Determine the [x, y] coordinate at the center of the cell enclosing the given text.  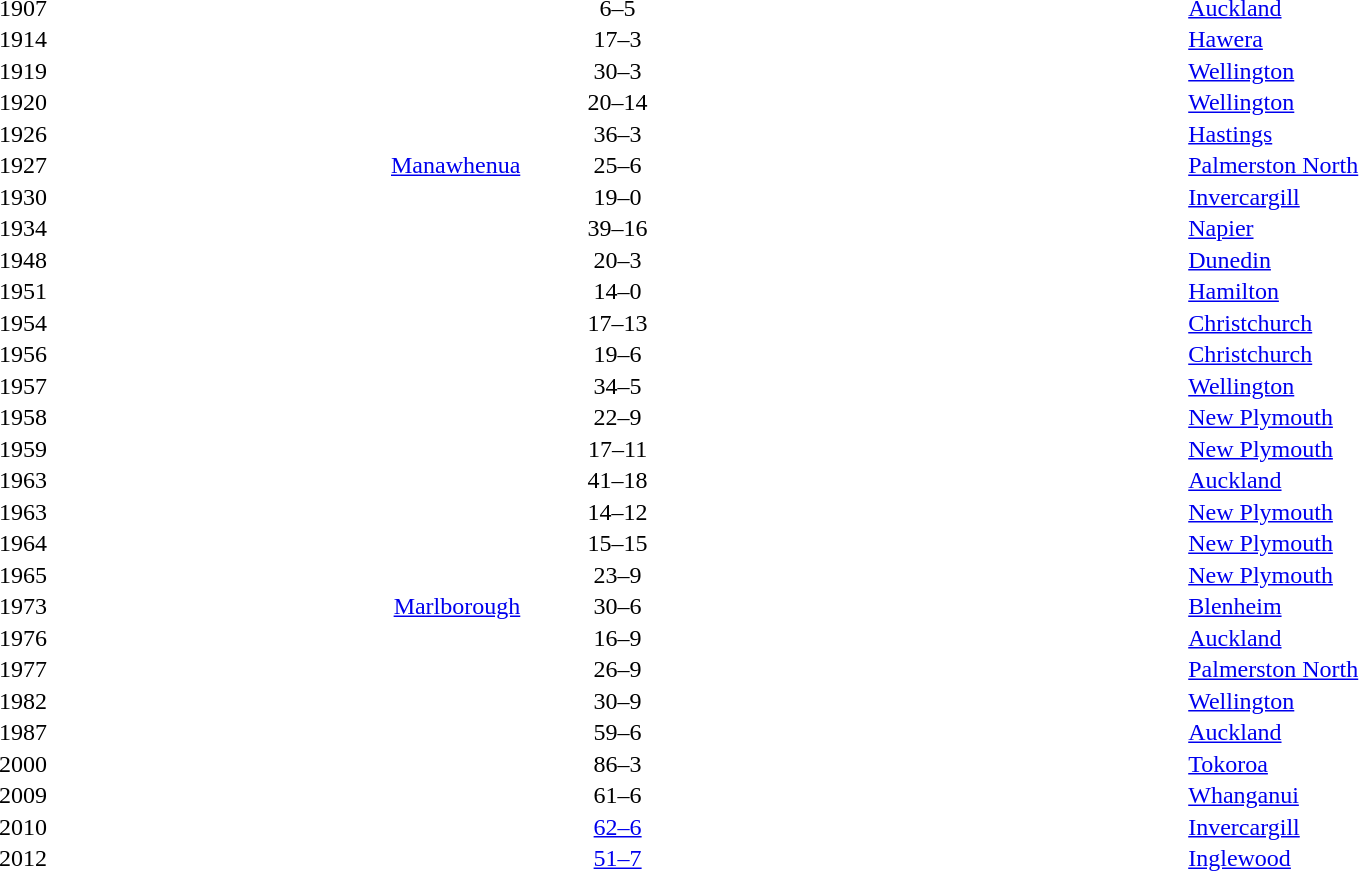
20–3 [618, 260]
20–14 [618, 103]
23–9 [618, 575]
39–16 [618, 229]
22–9 [618, 417]
19–0 [618, 197]
41–18 [618, 481]
14–0 [618, 291]
62–6 [618, 827]
17–13 [618, 323]
19–6 [618, 355]
59–6 [618, 733]
30–9 [618, 701]
16–9 [618, 638]
17–11 [618, 449]
30–3 [618, 71]
14–12 [618, 512]
86–3 [618, 764]
15–15 [618, 543]
17–3 [618, 39]
30–6 [618, 607]
25–6 [618, 165]
34–5 [618, 386]
61–6 [618, 795]
Marlborough [286, 607]
26–9 [618, 669]
Manawhenua [286, 165]
36–3 [618, 134]
